Search for the cell housing the specified text and yield its [X, Y] center coordinate. 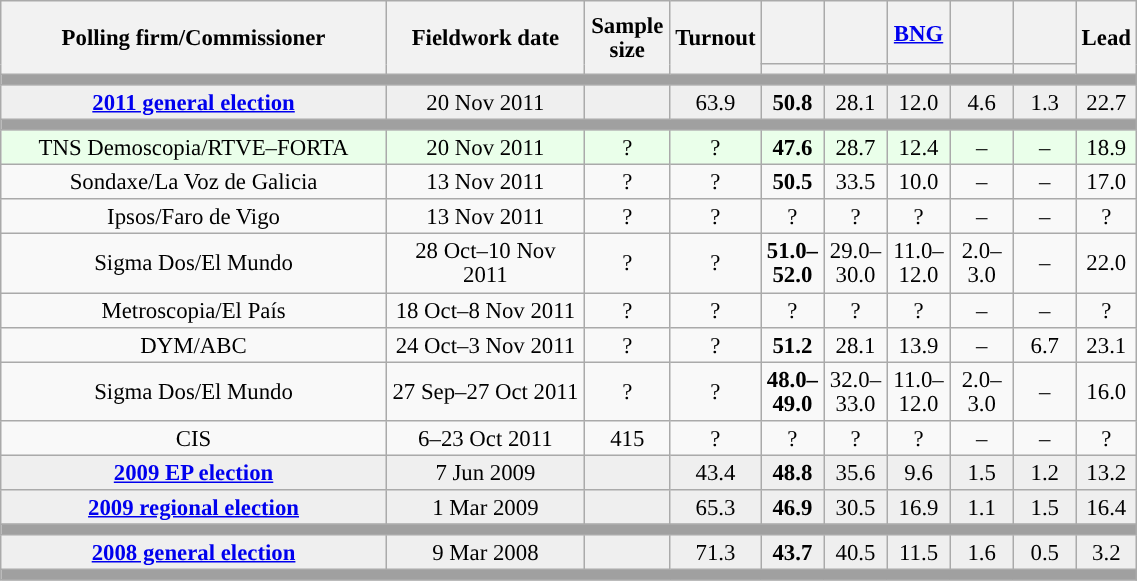
Sondaxe/La Voz de Galicia [194, 182]
50.8 [792, 102]
13.2 [1106, 472]
50.5 [792, 182]
6–23 Oct 2011 [485, 438]
2011 general election [194, 102]
16.9 [918, 508]
48.0–49.0 [792, 392]
Turnout [716, 38]
1.3 [1044, 102]
3.2 [1106, 552]
Ipsos/Faro de Vigo [194, 218]
28 Oct–10 Nov 2011 [485, 264]
Fieldwork date [485, 38]
16.0 [1106, 392]
46.9 [792, 508]
40.5 [856, 552]
2009 EP election [194, 472]
7 Jun 2009 [485, 472]
Polling firm/Commissioner [194, 38]
BNG [918, 32]
4.6 [982, 102]
1 Mar 2009 [485, 508]
35.6 [856, 472]
65.3 [716, 508]
27 Sep–27 Oct 2011 [485, 392]
9.6 [918, 472]
CIS [194, 438]
13.9 [918, 344]
Metroscopia/El País [194, 310]
1.2 [1044, 472]
43.7 [792, 552]
51.0–52.0 [792, 264]
6.7 [1044, 344]
23.1 [1106, 344]
48.8 [792, 472]
24 Oct–3 Nov 2011 [485, 344]
TNS Demoscopia/RTVE–FORTA [194, 148]
Sample size [627, 38]
11.5 [918, 552]
Lead [1106, 38]
1.6 [982, 552]
18 Oct–8 Nov 2011 [485, 310]
29.0–30.0 [856, 264]
33.5 [856, 182]
28.7 [856, 148]
47.6 [792, 148]
1.1 [982, 508]
71.3 [716, 552]
16.4 [1106, 508]
12.4 [918, 148]
2009 regional election [194, 508]
51.2 [792, 344]
0.5 [1044, 552]
43.4 [716, 472]
10.0 [918, 182]
12.0 [918, 102]
22.7 [1106, 102]
30.5 [856, 508]
9 Mar 2008 [485, 552]
415 [627, 438]
2008 general election [194, 552]
22.0 [1106, 264]
63.9 [716, 102]
18.9 [1106, 148]
DYM/ABC [194, 344]
32.0–33.0 [856, 392]
17.0 [1106, 182]
